Output the [x, y] coordinate of the center of the cell containing the given text.  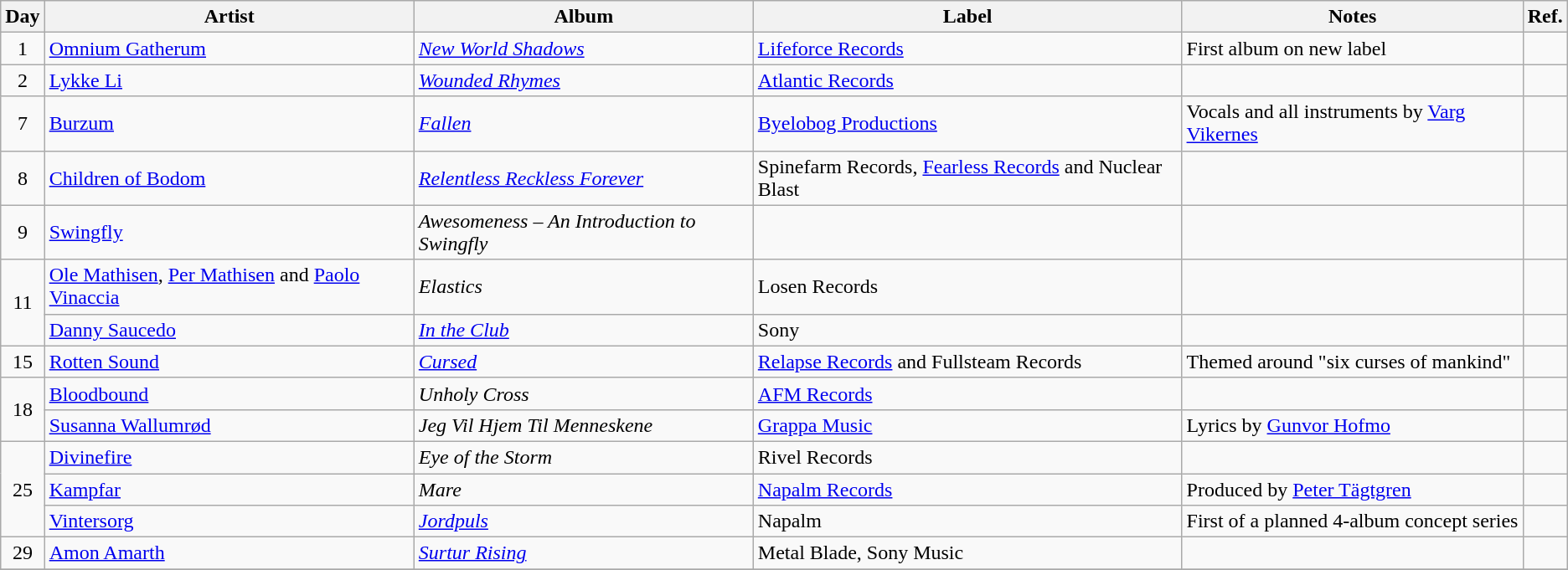
Label [967, 17]
8 [23, 177]
18 [23, 409]
Lifeforce Records [967, 49]
First of a planned 4-album concept series [1352, 521]
Napalm [967, 521]
Bloodbound [230, 393]
Atlantic Records [967, 80]
Cursed [583, 362]
Lykke Li [230, 80]
1 [23, 49]
Grappa Music [967, 425]
Swingfly [230, 233]
Napalm Records [967, 490]
Wounded Rhymes [583, 80]
9 [23, 233]
Album [583, 17]
Themed around "six curses of mankind" [1352, 362]
Divinefire [230, 457]
Day [23, 17]
Awesomeness – An Introduction to Swingfly [583, 233]
Vintersorg [230, 521]
Vocals and all instruments by Varg Vikernes [1352, 124]
Losen Records [967, 286]
Relapse Records and Fullsteam Records [967, 362]
Unholy Cross [583, 393]
AFM Records [967, 393]
7 [23, 124]
Spinefarm Records, Fearless Records and Nuclear Blast [967, 177]
Sony [967, 330]
Rotten Sound [230, 362]
Metal Blade, Sony Music [967, 553]
Jeg Vil Hjem Til Menneskene [583, 425]
Artist [230, 17]
Children of Bodom [230, 177]
Byelobog Productions [967, 124]
29 [23, 553]
Susanna Wallumrød [230, 425]
25 [23, 489]
In the Club [583, 330]
15 [23, 362]
Relentless Reckless Forever [583, 177]
Lyrics by Gunvor Hofmo [1352, 425]
New World Shadows [583, 49]
11 [23, 303]
Notes [1352, 17]
Danny Saucedo [230, 330]
Jordpuls [583, 521]
Amon Amarth [230, 553]
Surtur Rising [583, 553]
Burzum [230, 124]
Kampfar [230, 490]
First album on new label [1352, 49]
Fallen [583, 124]
2 [23, 80]
Produced by Peter Tägtgren [1352, 490]
Rivel Records [967, 457]
Eye of the Storm [583, 457]
Elastics [583, 286]
Mare [583, 490]
Ref. [1545, 17]
Ole Mathisen, Per Mathisen and Paolo Vinaccia [230, 286]
Omnium Gatherum [230, 49]
